Return [x, y] of the center of cell containing provided text 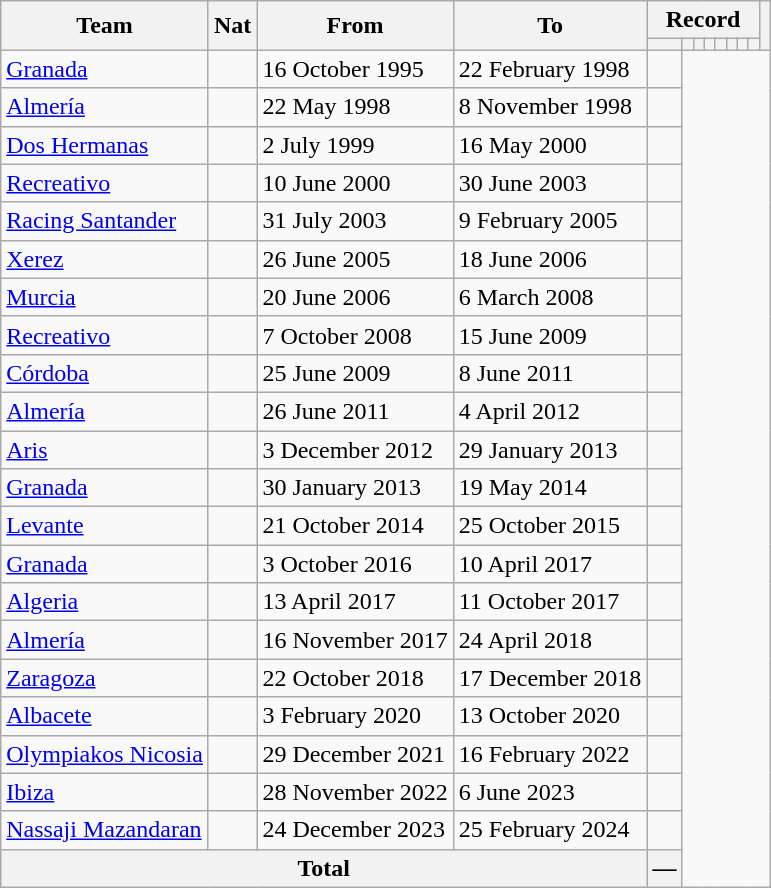
22 October 2018 [355, 678]
17 December 2018 [550, 678]
9 February 2005 [550, 221]
18 June 2006 [550, 259]
6 March 2008 [550, 297]
Murcia [105, 297]
24 April 2018 [550, 640]
8 November 1998 [550, 107]
Record [703, 20]
20 June 2006 [355, 297]
25 June 2009 [355, 373]
4 April 2012 [550, 411]
25 February 2024 [550, 830]
30 January 2013 [355, 488]
From [355, 26]
19 May 2014 [550, 488]
6 June 2023 [550, 792]
Xerez [105, 259]
Algeria [105, 602]
16 May 2000 [550, 145]
Racing Santander [105, 221]
15 June 2009 [550, 335]
21 October 2014 [355, 526]
10 April 2017 [550, 564]
— [664, 868]
Córdoba [105, 373]
26 June 2011 [355, 411]
Aris [105, 449]
7 October 2008 [355, 335]
Nat [232, 26]
29 December 2021 [355, 754]
Total [324, 868]
16 October 1995 [355, 69]
28 November 2022 [355, 792]
2 July 1999 [355, 145]
29 January 2013 [550, 449]
Nassaji Mazandaran [105, 830]
8 June 2011 [550, 373]
Zaragoza [105, 678]
22 February 1998 [550, 69]
22 May 1998 [355, 107]
Levante [105, 526]
16 February 2022 [550, 754]
3 October 2016 [355, 564]
25 October 2015 [550, 526]
Albacete [105, 716]
Team [105, 26]
3 December 2012 [355, 449]
13 October 2020 [550, 716]
16 November 2017 [355, 640]
10 June 2000 [355, 183]
26 June 2005 [355, 259]
Ibiza [105, 792]
Dos Hermanas [105, 145]
13 April 2017 [355, 602]
Olympiakos Nicosia [105, 754]
3 February 2020 [355, 716]
24 December 2023 [355, 830]
11 October 2017 [550, 602]
To [550, 26]
30 June 2003 [550, 183]
31 July 2003 [355, 221]
